Find where the given text appears and provide that cell's center as [X, Y] coordinate. 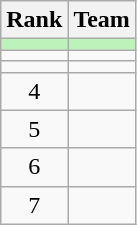
7 [34, 205]
Rank [34, 20]
6 [34, 167]
5 [34, 129]
4 [34, 91]
Team [102, 20]
